Output the (X, Y) coordinate of the center of the cell containing the given text.  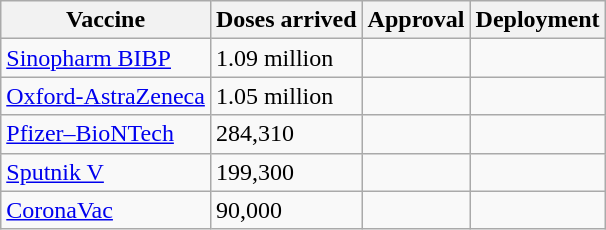
Doses arrived (286, 20)
1.05 million (286, 96)
90,000 (286, 210)
1.09 million (286, 58)
Sputnik V (106, 172)
Sinopharm BIBP (106, 58)
Pfizer–BioNTech (106, 134)
199,300 (286, 172)
Deployment (538, 20)
Approval (416, 20)
CoronaVac (106, 210)
Vaccine (106, 20)
284,310 (286, 134)
Oxford-AstraZeneca (106, 96)
